Locate the cell with the specified text and output its [x, y] center coordinate. 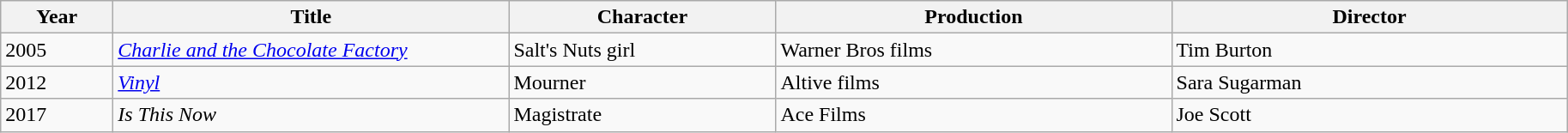
Production [973, 17]
2012 [57, 82]
Salt's Nuts girl [642, 50]
Joe Scott [1370, 115]
Vinyl [311, 82]
Charlie and the Chocolate Factory [311, 50]
Director [1370, 17]
Tim Burton [1370, 50]
Is This Now [311, 115]
Title [311, 17]
2017 [57, 115]
Altive films [973, 82]
2005 [57, 50]
Mourner [642, 82]
Year [57, 17]
Warner Bros films [973, 50]
Character [642, 17]
Magistrate [642, 115]
Sara Sugarman [1370, 82]
Ace Films [973, 115]
